Capture the cell that displays the provided text and extract its (x, y) central coordinate. 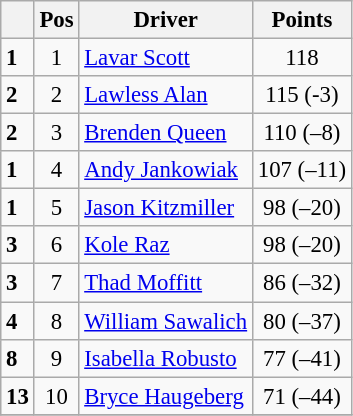
118 (302, 58)
Bryce Haugeberg (166, 396)
13 (18, 396)
107 (–11) (302, 170)
Kole Raz (166, 245)
9 (56, 358)
Points (302, 20)
86 (–32) (302, 283)
Isabella Robusto (166, 358)
William Sawalich (166, 321)
Pos (56, 20)
Lavar Scott (166, 58)
10 (56, 396)
77 (–41) (302, 358)
Driver (166, 20)
Thad Moffitt (166, 283)
Andy Jankowiak (166, 170)
71 (–44) (302, 396)
110 (–8) (302, 133)
Lawless Alan (166, 95)
6 (56, 245)
Brenden Queen (166, 133)
115 (-3) (302, 95)
80 (–37) (302, 321)
7 (56, 283)
Jason Kitzmiller (166, 208)
5 (56, 208)
